For the text-containing cell, return its midpoint in (X, Y) coordinate format. 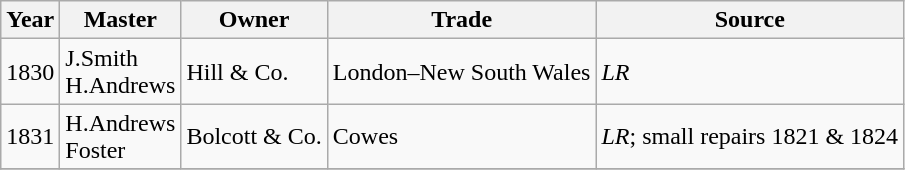
Bolcott & Co. (254, 136)
LR (750, 72)
Year (30, 20)
H.AndrewsFoster (120, 136)
Trade (462, 20)
1831 (30, 136)
London–New South Wales (462, 72)
LR; small repairs 1821 & 1824 (750, 136)
Cowes (462, 136)
Hill & Co. (254, 72)
Source (750, 20)
Owner (254, 20)
1830 (30, 72)
Master (120, 20)
J.SmithH.Andrews (120, 72)
